For the text-containing cell, return its midpoint in [X, Y] coordinate format. 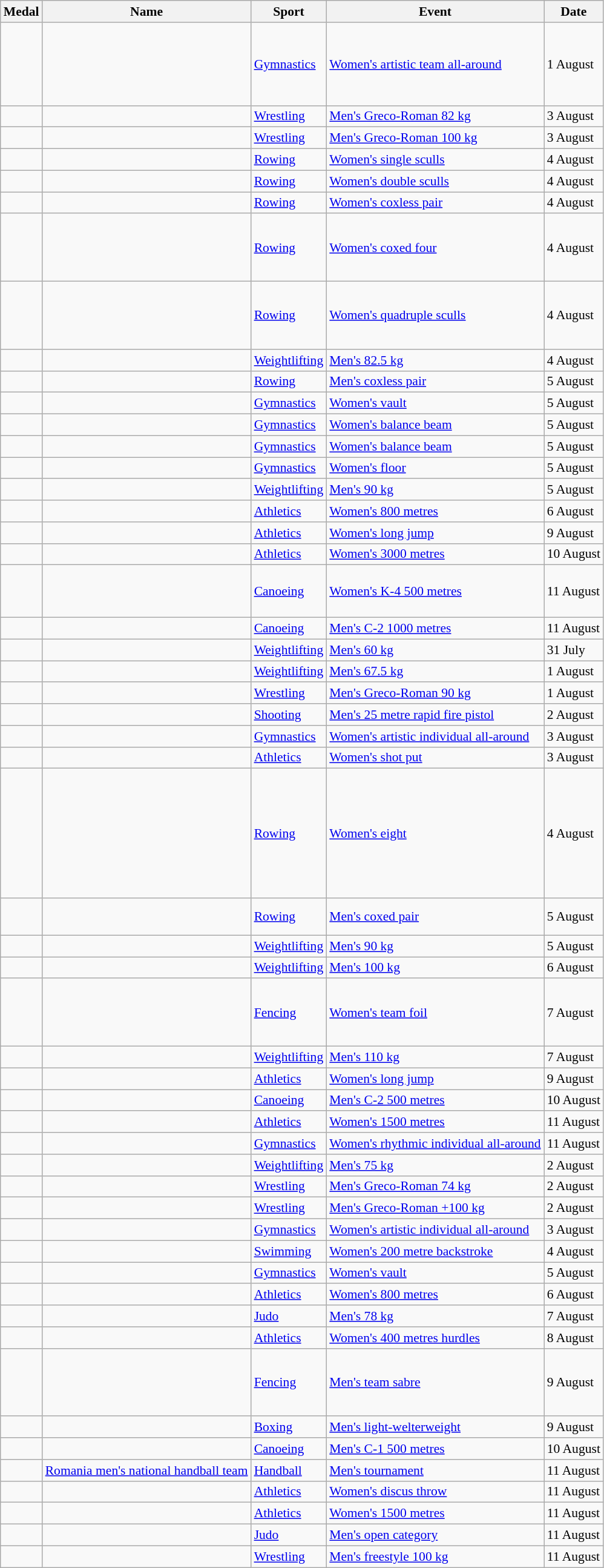
Women's coxed four [435, 248]
Men's C-1 500 metres [435, 1449]
Boxing [289, 1427]
Men's Greco-Roman 82 kg [435, 116]
Women's rhythmic individual all-around [435, 1143]
Romania men's national handball team [146, 1470]
Handball [289, 1470]
Shooting [289, 715]
Women's single sculls [435, 160]
Men's 60 kg [435, 650]
Women's 200 metre backstroke [435, 1251]
Men's coxed pair [435, 917]
Men's light-welterweight [435, 1427]
Women's eight [435, 833]
Men's 75 kg [435, 1165]
Women's 400 metres hurdles [435, 1338]
Women's team foil [435, 1013]
Medal [22, 12]
Women's 3000 metres [435, 554]
Men's Greco-Roman 90 kg [435, 693]
Men's 100 kg [435, 968]
Men's 67.5 kg [435, 672]
Men's open category [435, 1535]
Men's tournament [435, 1470]
Men's Greco-Roman 100 kg [435, 138]
31 July [574, 650]
Women's K-4 500 metres [435, 591]
Event [435, 12]
Date [574, 12]
Men's 25 metre rapid fire pistol [435, 715]
Men's Greco-Roman 74 kg [435, 1186]
Women's coxless pair [435, 203]
Women's artistic team all-around [435, 64]
Men's 82.5 kg [435, 360]
Men's freestyle 100 kg [435, 1556]
Men's coxless pair [435, 382]
Men's 78 kg [435, 1316]
Women's discus throw [435, 1492]
Women's quadruple sculls [435, 316]
Women's double sculls [435, 181]
Name [146, 12]
Men's Greco-Roman +100 kg [435, 1208]
Men's C-2 1000 metres [435, 629]
Men's 110 kg [435, 1057]
Men's C-2 500 metres [435, 1100]
8 August [574, 1338]
Sport [289, 12]
Women's floor [435, 468]
Men's team sabre [435, 1382]
Swimming [289, 1251]
Women's shot put [435, 758]
